Detect which cell encompasses the target text, then output its [X, Y] center coordinate. 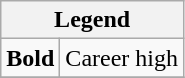
Bold [30, 58]
Legend [92, 20]
Career high [122, 58]
